For the text-containing cell, return its midpoint in [X, Y] coordinate format. 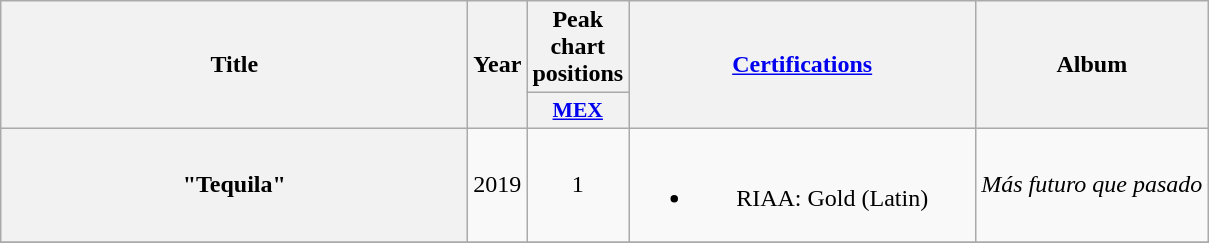
"Tequila" [234, 184]
1 [578, 184]
Certifications [802, 65]
Year [498, 65]
MEX [578, 111]
Album [1092, 65]
Title [234, 65]
RIAA: Gold (Latin) [802, 184]
Más futuro que pasado [1092, 184]
Peak chart positions [578, 47]
2019 [498, 184]
